Pinpoint the cell where the given text exists, returning its (x, y) midpoint coordinate. 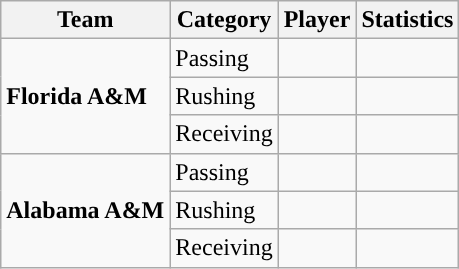
Florida A&M (86, 96)
Team (86, 20)
Player (317, 20)
Alabama A&M (86, 210)
Statistics (408, 20)
Category (224, 20)
